Capture the cell that displays the provided text and extract its (x, y) central coordinate. 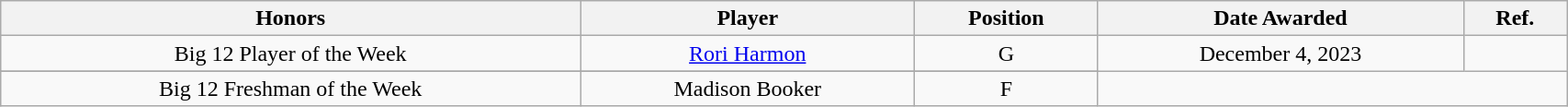
Big 12 Player of the Week (290, 53)
F (1007, 89)
G (1007, 53)
Player (748, 18)
Position (1007, 18)
Date Awarded (1280, 18)
Ref. (1516, 18)
Rori Harmon (748, 53)
Big 12 Freshman of the Week (290, 89)
Madison Booker (748, 89)
Honors (290, 18)
December 4, 2023 (1280, 53)
